Pinpoint the cell where the given text exists, returning its (x, y) midpoint coordinate. 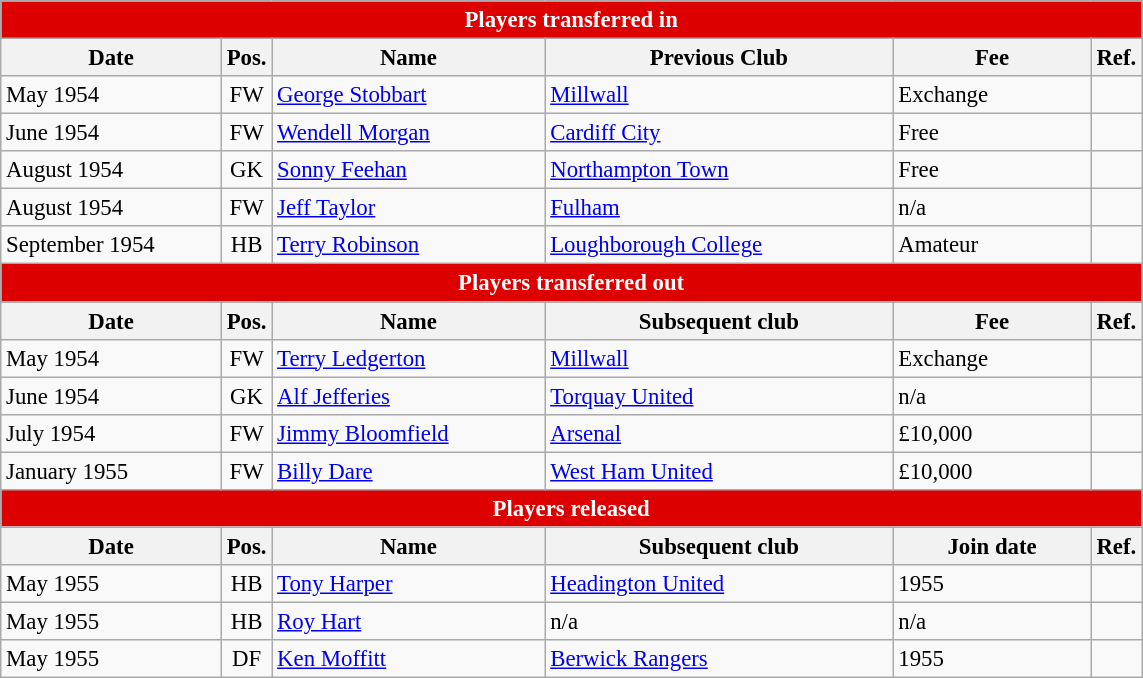
DF (246, 659)
Wendell Morgan (408, 133)
Players transferred out (572, 283)
Join date (992, 546)
Terry Robinson (408, 245)
Alf Jefferies (408, 396)
Ken Moffitt (408, 659)
Previous Club (719, 58)
Northampton Town (719, 170)
Roy Hart (408, 621)
Terry Ledgerton (408, 358)
Cardiff City (719, 133)
George Stobbart (408, 95)
Jeff Taylor (408, 208)
Billy Dare (408, 471)
West Ham United (719, 471)
Berwick Rangers (719, 659)
Sonny Feehan (408, 170)
Arsenal (719, 433)
Headington United (719, 584)
Jimmy Bloomfield (408, 433)
Torquay United (719, 396)
Loughborough College (719, 245)
Players transferred in (572, 20)
September 1954 (112, 245)
Amateur (992, 245)
January 1955 (112, 471)
Fulham (719, 208)
Tony Harper (408, 584)
July 1954 (112, 433)
Players released (572, 509)
